Search for the cell housing the specified text and yield its [X, Y] center coordinate. 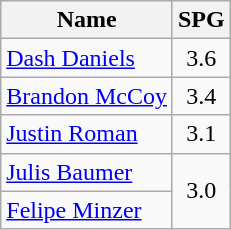
Name [87, 20]
SPG [201, 20]
Felipe Minzer [87, 210]
Dash Daniels [87, 58]
3.6 [201, 58]
3.0 [201, 191]
Julis Baumer [87, 172]
Justin Roman [87, 134]
Brandon McCoy [87, 96]
3.4 [201, 96]
3.1 [201, 134]
